Extract the [X, Y] coordinate from the center of the cell holding the provided text.  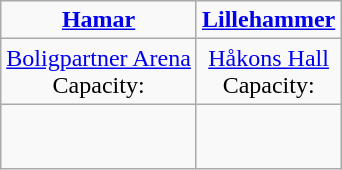
Lillehammer [268, 20]
Boligpartner ArenaCapacity: [99, 72]
Håkons HallCapacity: [268, 72]
Hamar [99, 20]
